Search for the cell housing the specified text and yield its [x, y] center coordinate. 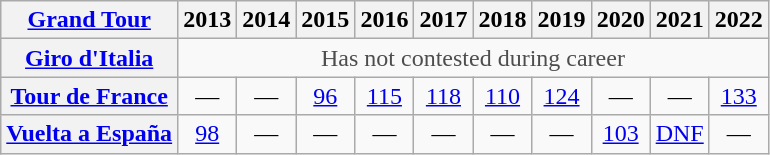
110 [502, 96]
98 [208, 134]
133 [738, 96]
2022 [738, 20]
2018 [502, 20]
Tour de France [90, 96]
2013 [208, 20]
Vuelta a España [90, 134]
115 [384, 96]
2020 [620, 20]
Grand Tour [90, 20]
2015 [326, 20]
118 [444, 96]
96 [326, 96]
2017 [444, 20]
2019 [562, 20]
124 [562, 96]
103 [620, 134]
Has not contested during career [474, 58]
2014 [266, 20]
DNF [680, 134]
2016 [384, 20]
2021 [680, 20]
Giro d'Italia [90, 58]
